Extract the (x, y) coordinate from the center of the cell holding the provided text.  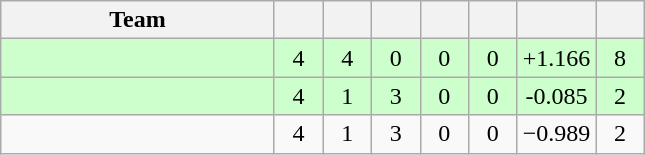
Team (138, 20)
8 (620, 58)
-0.085 (556, 96)
+1.166 (556, 58)
−0.989 (556, 134)
